Capture the cell that displays the provided text and extract its (X, Y) central coordinate. 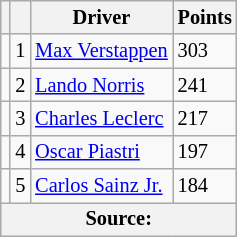
3 (20, 118)
1 (20, 51)
241 (205, 85)
4 (20, 152)
2 (20, 85)
184 (205, 186)
217 (205, 118)
Lando Norris (101, 85)
Charles Leclerc (101, 118)
Oscar Piastri (101, 152)
5 (20, 186)
Carlos Sainz Jr. (101, 186)
Source: (119, 219)
Max Verstappen (101, 51)
303 (205, 51)
Driver (101, 17)
197 (205, 152)
Points (205, 17)
